Locate the cell with the specified text and output its (X, Y) center coordinate. 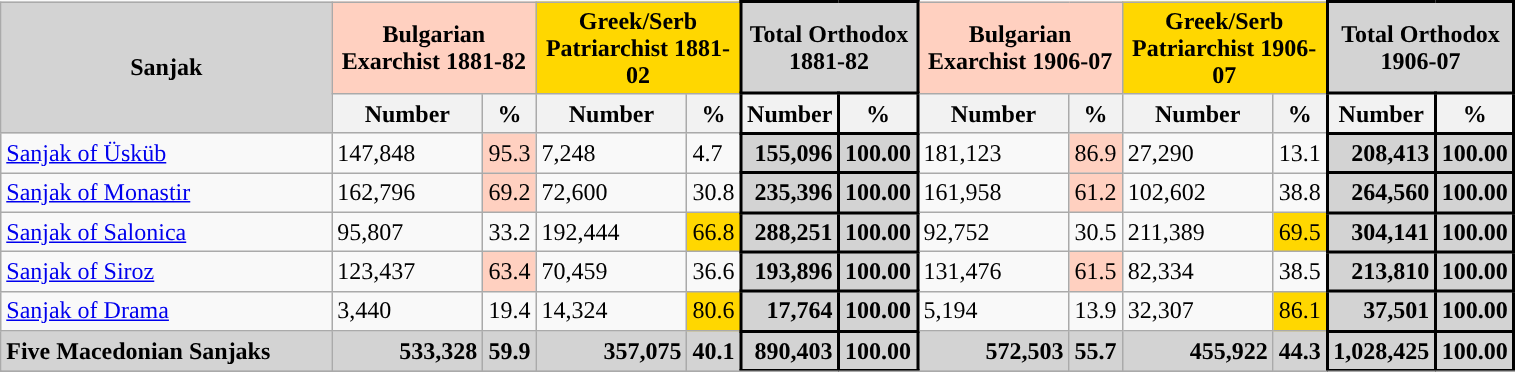
357,075 (612, 351)
211,389 (1198, 232)
162,796 (408, 193)
86.9 (1096, 153)
95.3 (510, 153)
66.8 (714, 232)
1,028,425 (1382, 351)
70,459 (612, 272)
40.1 (714, 351)
30.8 (714, 193)
155,096 (790, 153)
Total Orthodox 1906-07 (1420, 48)
14,324 (612, 311)
288,251 (790, 232)
4.7 (714, 153)
59.9 (510, 351)
131,476 (993, 272)
Sanjak of Üsküb (166, 153)
Sanjak (166, 68)
Sanjak of Salonica (166, 232)
55.7 (1096, 351)
30.5 (1096, 232)
455,922 (1198, 351)
69.5 (1300, 232)
181,123 (993, 153)
95,807 (408, 232)
Sanjak of Siroz (166, 272)
13.1 (1300, 153)
Greek/Serb Patriarchist 1881-02 (638, 48)
Greek/Serb Patriarchist 1906-07 (1224, 48)
161,958 (993, 193)
69.2 (510, 193)
BulgarianExarchist 1906-07 (1020, 48)
533,328 (408, 351)
36.6 (714, 272)
86.1 (1300, 311)
27,290 (1198, 153)
BulgarianExarchist 1881-82 (434, 48)
19.4 (510, 311)
61.5 (1096, 272)
92,752 (993, 232)
235,396 (790, 193)
63.4 (510, 272)
Total Orthodox 1881-82 (829, 48)
17,764 (790, 311)
572,503 (993, 351)
82,334 (1198, 272)
123,437 (408, 272)
72,600 (612, 193)
147,848 (408, 153)
102,602 (1198, 193)
37,501 (1382, 311)
Sanjak of Monastir (166, 193)
13.9 (1096, 311)
32,307 (1198, 311)
61.2 (1096, 193)
890,403 (790, 351)
Sanjak of Drama (166, 311)
264,560 (1382, 193)
38.5 (1300, 272)
7,248 (612, 153)
213,810 (1382, 272)
44.3 (1300, 351)
193,896 (790, 272)
5,194 (993, 311)
192,444 (612, 232)
38.8 (1300, 193)
304,141 (1382, 232)
208,413 (1382, 153)
33.2 (510, 232)
Five Macedonian Sanjaks (166, 351)
3,440 (408, 311)
80.6 (714, 311)
